Identify which cell holds the provided text, then report its [X, Y] central coordinate. 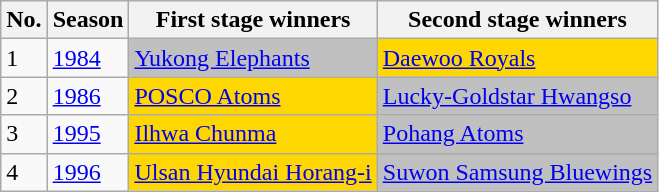
4 [24, 172]
1995 [88, 134]
2 [24, 96]
Season [88, 20]
3 [24, 134]
Ulsan Hyundai Horang-i [253, 172]
No. [24, 20]
1986 [88, 96]
POSCO Atoms [253, 96]
Pohang Atoms [517, 134]
1984 [88, 58]
Yukong Elephants [253, 58]
1996 [88, 172]
Daewoo Royals [517, 58]
Lucky-Goldstar Hwangso [517, 96]
Suwon Samsung Bluewings [517, 172]
First stage winners [253, 20]
Ilhwa Chunma [253, 134]
Second stage winners [517, 20]
1 [24, 58]
